Capture the cell that displays the provided text and extract its (x, y) central coordinate. 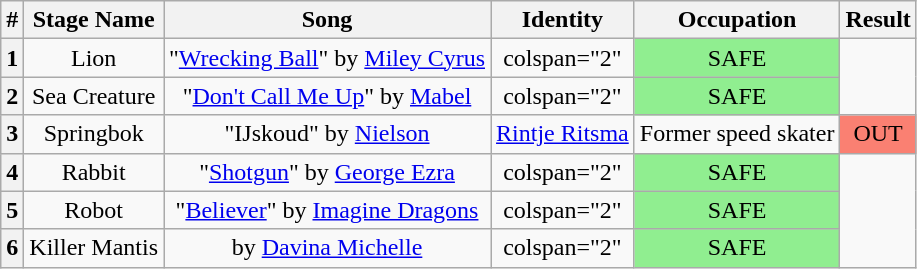
Rabbit (94, 172)
3 (12, 134)
Rintje Ritsma (563, 134)
"Shotgun" by George Ezra (328, 172)
"Believer" by Imagine Dragons (328, 210)
6 (12, 248)
"Don't Call Me Up" by Mabel (328, 96)
"IJskoud" by Nielson (328, 134)
5 (12, 210)
by Davina Michelle (328, 248)
"Wrecking Ball" by Miley Cyrus (328, 58)
Song (328, 20)
OUT (878, 134)
Former speed skater (737, 134)
Springbok (94, 134)
Robot (94, 210)
1 (12, 58)
Result (878, 20)
# (12, 20)
Lion (94, 58)
Killer Mantis (94, 248)
Identity (563, 20)
2 (12, 96)
Sea Creature (94, 96)
Occupation (737, 20)
Stage Name (94, 20)
4 (12, 172)
